Provide the [x, y] coordinate of the cell's center where the given text is located.  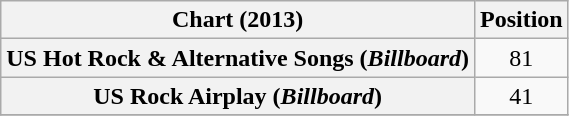
41 [521, 96]
Position [521, 20]
US Hot Rock & Alternative Songs (Billboard) [238, 58]
US Rock Airplay (Billboard) [238, 96]
81 [521, 58]
Chart (2013) [238, 20]
